Capture the cell that displays the provided text and extract its [X, Y] central coordinate. 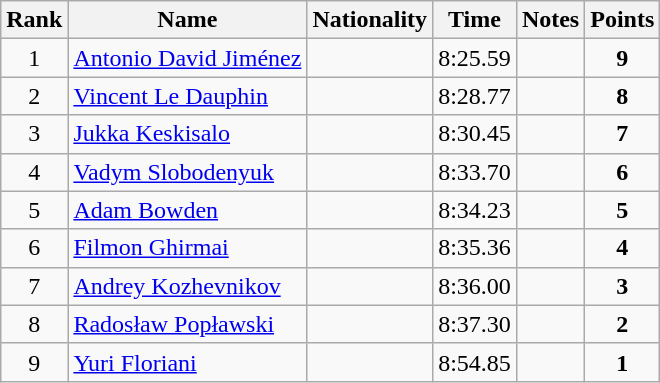
Filmon Ghirmai [188, 248]
Andrey Kozhevnikov [188, 286]
8:36.00 [475, 286]
Rank [34, 20]
Points [622, 20]
8:37.30 [475, 324]
Vincent Le Dauphin [188, 96]
8:35.36 [475, 248]
Nationality [370, 20]
8:25.59 [475, 58]
Name [188, 20]
Vadym Slobodenyuk [188, 172]
8:30.45 [475, 134]
8:28.77 [475, 96]
8:33.70 [475, 172]
Adam Bowden [188, 210]
Time [475, 20]
Jukka Keskisalo [188, 134]
Notes [550, 20]
Yuri Floriani [188, 362]
8:34.23 [475, 210]
8:54.85 [475, 362]
Antonio David Jiménez [188, 58]
Radosław Popławski [188, 324]
